Locate the cell with the specified text and output its [x, y] center coordinate. 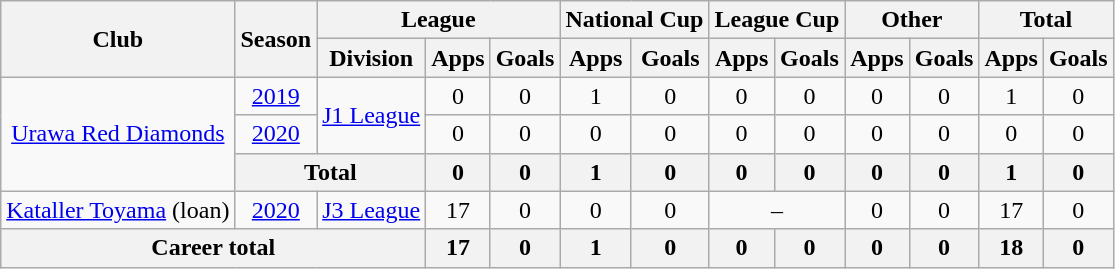
Kataller Toyama (loan) [118, 210]
– [777, 210]
2019 [276, 96]
Division [372, 58]
Career total [214, 248]
Other [912, 20]
Urawa Red Diamonds [118, 134]
League [438, 20]
National Cup [634, 20]
Club [118, 39]
18 [1011, 248]
League Cup [777, 20]
Season [276, 39]
J1 League [372, 115]
J3 League [372, 210]
